Identify which cell holds the provided text, then report its [x, y] central coordinate. 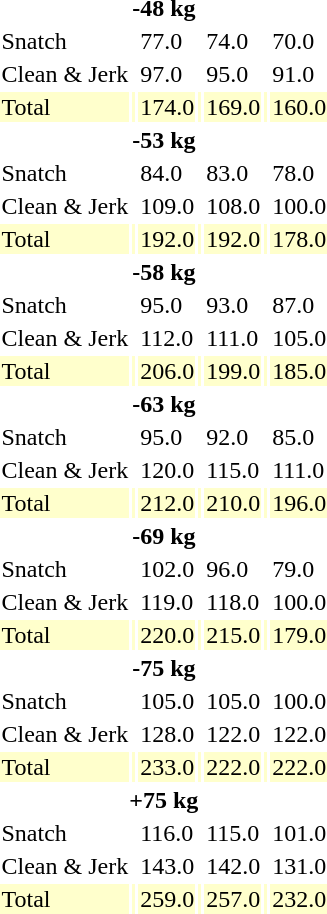
74.0 [234, 41]
108.0 [234, 206]
109.0 [168, 206]
257.0 [234, 899]
119.0 [168, 602]
199.0 [234, 371]
128.0 [168, 734]
210.0 [234, 503]
220.0 [168, 635]
77.0 [168, 41]
206.0 [168, 371]
215.0 [234, 635]
259.0 [168, 899]
222.0 [234, 767]
84.0 [168, 173]
92.0 [234, 437]
143.0 [168, 866]
169.0 [234, 107]
233.0 [168, 767]
142.0 [234, 866]
111.0 [234, 338]
212.0 [168, 503]
93.0 [234, 305]
102.0 [168, 569]
97.0 [168, 74]
112.0 [168, 338]
174.0 [168, 107]
118.0 [234, 602]
120.0 [168, 470]
122.0 [234, 734]
83.0 [234, 173]
96.0 [234, 569]
116.0 [168, 833]
